Return (X, Y) of the center of cell containing provided text 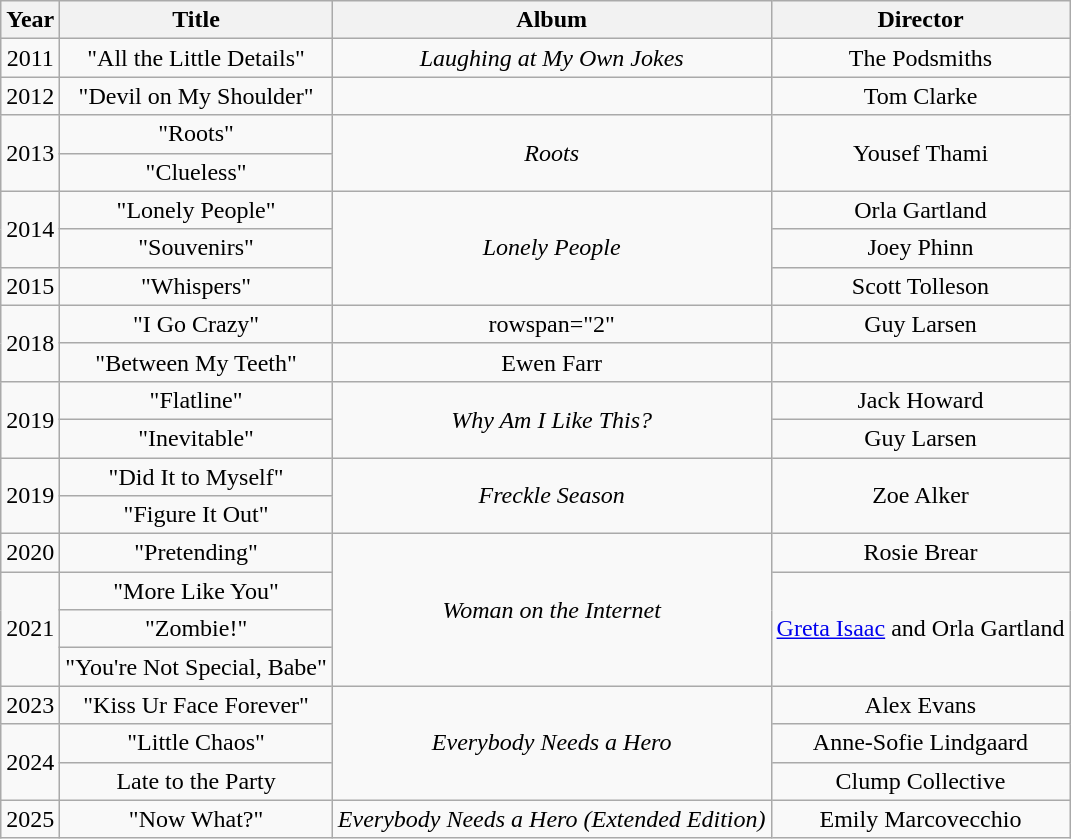
Anne-Sofie Lindgaard (920, 743)
"Did It to Myself" (196, 477)
"Little Chaos" (196, 743)
Year (30, 20)
2024 (30, 762)
2014 (30, 229)
Tom Clarke (920, 96)
Jack Howard (920, 400)
Roots (552, 153)
Late to the Party (196, 781)
Everybody Needs a Hero (Extended Edition) (552, 819)
Clump Collective (920, 781)
"All the Little Details" (196, 58)
The Podsmiths (920, 58)
Why Am I Like This? (552, 419)
Alex Evans (920, 705)
Album (552, 20)
Rosie Brear (920, 553)
"You're Not Special, Babe" (196, 667)
Yousef Thami (920, 153)
Freckle Season (552, 496)
rowspan="2" (552, 324)
"I Go Crazy" (196, 324)
"Between My Teeth" (196, 362)
2025 (30, 819)
"Souvenirs" (196, 248)
"Roots" (196, 134)
Laughing at My Own Jokes (552, 58)
Ewen Farr (552, 362)
2021 (30, 629)
Joey Phinn (920, 248)
Title (196, 20)
"Pretending" (196, 553)
2012 (30, 96)
2018 (30, 343)
Orla Gartland (920, 210)
2020 (30, 553)
"Figure It Out" (196, 515)
"Zombie!" (196, 629)
2011 (30, 58)
"Kiss Ur Face Forever" (196, 705)
"Whispers" (196, 286)
Scott Tolleson (920, 286)
Woman on the Internet (552, 610)
"Lonely People" (196, 210)
Lonely People (552, 248)
"Now What?" (196, 819)
2023 (30, 705)
2013 (30, 153)
Emily Marcovecchio (920, 819)
"Flatline" (196, 400)
Director (920, 20)
"Inevitable" (196, 438)
Everybody Needs a Hero (552, 743)
Zoe Alker (920, 496)
Greta Isaac and Orla Gartland (920, 629)
2015 (30, 286)
"Clueless" (196, 172)
"Devil on My Shoulder" (196, 96)
"More Like You" (196, 591)
